Scan for the cell matching the given text and deliver its (X, Y) coordinate at center. 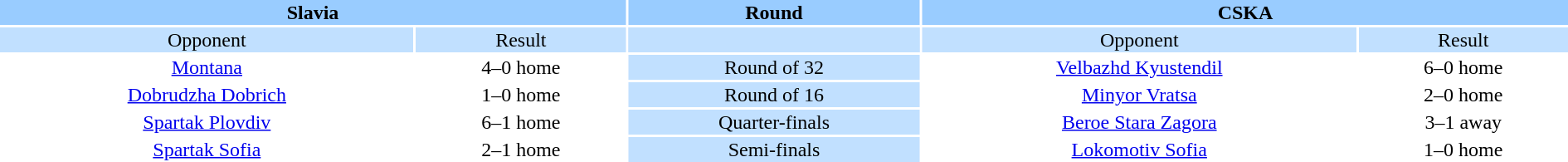
Quarter-finals (774, 122)
3–1 away (1463, 122)
Beroe Stara Zagora (1140, 122)
CSKA (1245, 12)
Dobrudzha Dobrich (207, 95)
Velbazhd Kyustendil (1140, 67)
Lokomotiv Sofia (1140, 150)
2–1 home (521, 150)
Slavia (313, 12)
6–0 home (1463, 67)
Round (774, 12)
Montana (207, 67)
Minyor Vratsa (1140, 95)
6–1 home (521, 122)
Spartak Plovdiv (207, 122)
Round of 32 (774, 67)
2–0 home (1463, 95)
4–0 home (521, 67)
Spartak Sofia (207, 150)
Round of 16 (774, 95)
Semi-finals (774, 150)
